Identify which cell holds the provided text, then report its (x, y) central coordinate. 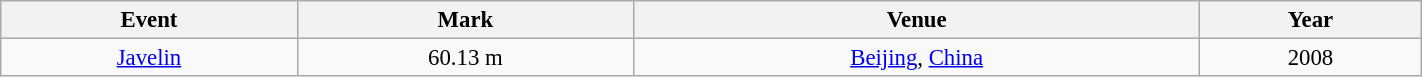
Mark (465, 20)
2008 (1311, 58)
Beijing, China (917, 58)
Javelin (149, 58)
Year (1311, 20)
Event (149, 20)
60.13 m (465, 58)
Venue (917, 20)
